Locate the cell with the specified text and output its (X, Y) center coordinate. 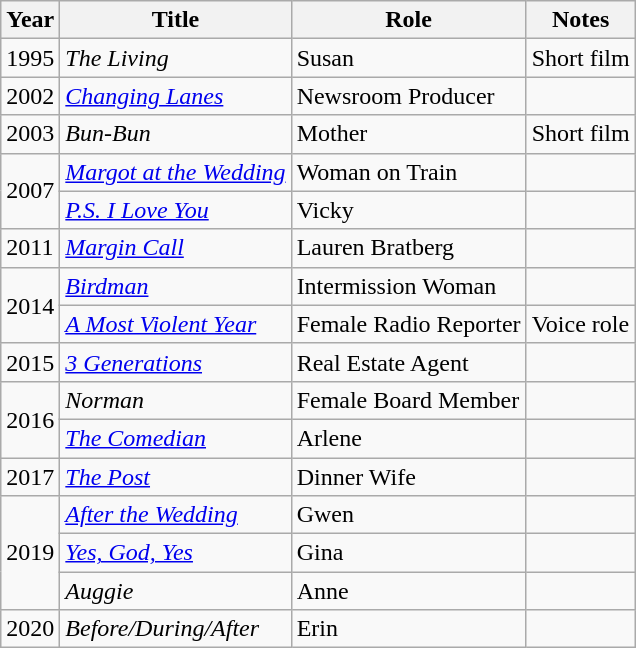
Woman on Train (408, 172)
Title (176, 20)
Female Board Member (408, 400)
2015 (30, 362)
After the Wedding (176, 515)
Role (408, 20)
2019 (30, 553)
2016 (30, 419)
A Most Violent Year (176, 324)
Mother (408, 134)
Norman (176, 400)
Auggie (176, 591)
The Living (176, 58)
P.S. I Love You (176, 210)
Female Radio Reporter (408, 324)
2007 (30, 191)
2014 (30, 305)
2020 (30, 629)
2002 (30, 96)
Dinner Wife (408, 477)
Vicky (408, 210)
Lauren Bratberg (408, 248)
Newsroom Producer (408, 96)
Year (30, 20)
Bun-Bun (176, 134)
Margin Call (176, 248)
2003 (30, 134)
Susan (408, 58)
Erin (408, 629)
Anne (408, 591)
Intermission Woman (408, 286)
1995 (30, 58)
Changing Lanes (176, 96)
Notes (580, 20)
Real Estate Agent (408, 362)
The Post (176, 477)
Gwen (408, 515)
Voice role (580, 324)
3 Generations (176, 362)
Birdman (176, 286)
The Comedian (176, 438)
Before/During/After (176, 629)
Yes, God, Yes (176, 553)
Margot at the Wedding (176, 172)
Arlene (408, 438)
Gina (408, 553)
2011 (30, 248)
2017 (30, 477)
